Return [X, Y] of the center of cell containing provided text 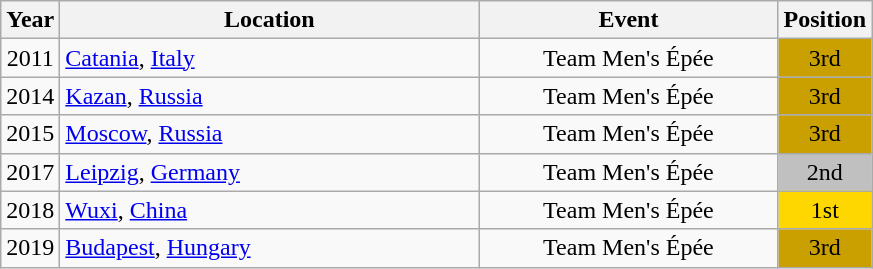
Event [628, 20]
Budapest, Hungary [270, 248]
2017 [30, 172]
Wuxi, China [270, 210]
Location [270, 20]
2011 [30, 58]
Leipzig, Germany [270, 172]
2018 [30, 210]
Kazan, Russia [270, 96]
2019 [30, 248]
Year [30, 20]
1st [825, 210]
2nd [825, 172]
2014 [30, 96]
Position [825, 20]
Catania, Italy [270, 58]
2015 [30, 134]
Moscow, Russia [270, 134]
